Output the (X, Y) coordinate of the center of the cell containing the given text.  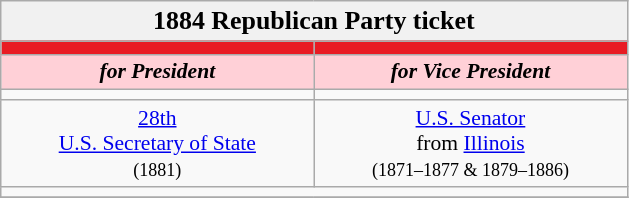
for Vice President (470, 72)
28th U.S. Secretary of State(1881) (158, 144)
for President (158, 72)
U.S. Senatorfrom Illinois(1871–1877 & 1879–1886) (470, 144)
1884 Republican Party ticket (314, 21)
